Pinpoint the cell where the given text exists, returning its [X, Y] midpoint coordinate. 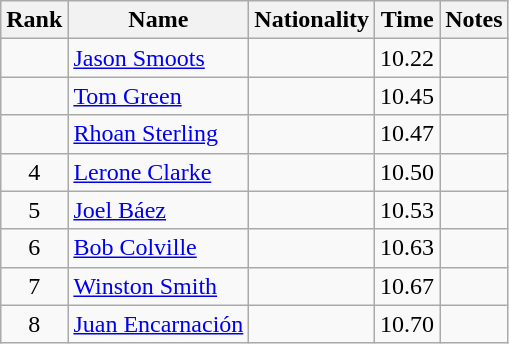
Lerone Clarke [158, 172]
Time [408, 20]
Name [158, 20]
10.47 [408, 134]
Tom Green [158, 96]
8 [34, 324]
Rhoan Sterling [158, 134]
4 [34, 172]
Nationality [312, 20]
10.70 [408, 324]
Joel Báez [158, 210]
10.50 [408, 172]
Notes [474, 20]
Winston Smith [158, 286]
Juan Encarnación [158, 324]
10.67 [408, 286]
5 [34, 210]
Jason Smoots [158, 58]
10.45 [408, 96]
10.22 [408, 58]
10.53 [408, 210]
6 [34, 248]
Rank [34, 20]
7 [34, 286]
Bob Colville [158, 248]
10.63 [408, 248]
